Identify which cell holds the provided text, then report its [x, y] central coordinate. 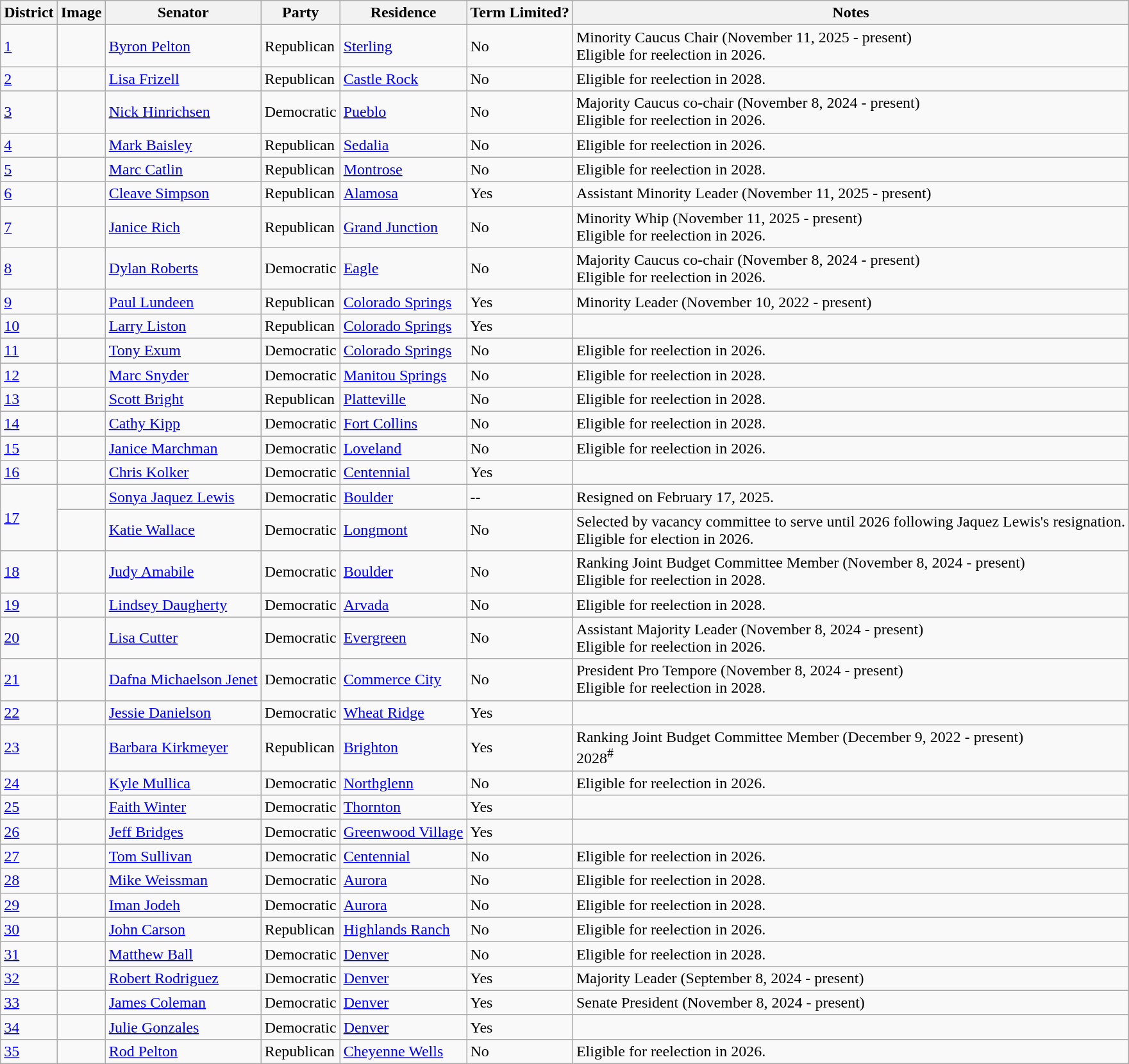
Marc Catlin [183, 169]
Lisa Cutter [183, 638]
Platteville [403, 400]
Julie Gonzales [183, 1027]
Rod Pelton [183, 1051]
Mike Weissman [183, 881]
Senator [183, 13]
Thornton [403, 807]
John Carson [183, 929]
Greenwood Village [403, 832]
Chris Kolker [183, 473]
3 [29, 112]
Loveland [403, 448]
Lindsey Daugherty [183, 605]
Party [300, 13]
9 [29, 301]
Wheat Ridge [403, 713]
Majority Leader (September 8, 2024 - present) [850, 978]
Cathy Kipp [183, 424]
21 [29, 680]
Alamosa [403, 194]
President Pro Tempore (November 8, 2024 - present)Eligible for reelection in 2028. [850, 680]
Dafna Michaelson Jenet [183, 680]
34 [29, 1027]
Iman Jodeh [183, 905]
Judy Amabile [183, 572]
Highlands Ranch [403, 929]
27 [29, 856]
Minority Whip (November 11, 2025 - present)Eligible for reelection in 2026. [850, 227]
Sterling [403, 46]
Faith Winter [183, 807]
Northglenn [403, 783]
Katie Wallace [183, 530]
Barbara Kirkmeyer [183, 748]
16 [29, 473]
Assistant Minority Leader (November 11, 2025 - present) [850, 194]
26 [29, 832]
12 [29, 375]
5 [29, 169]
Matthew Ball [183, 954]
35 [29, 1051]
28 [29, 881]
Image [81, 13]
7 [29, 227]
4 [29, 145]
Manitou Springs [403, 375]
Resigned on February 17, 2025. [850, 497]
Arvada [403, 605]
33 [29, 1002]
Longmont [403, 530]
13 [29, 400]
Notes [850, 13]
19 [29, 605]
6 [29, 194]
30 [29, 929]
Cheyenne Wells [403, 1051]
Nick Hinrichsen [183, 112]
Evergreen [403, 638]
1 [29, 46]
Senate President (November 8, 2024 - present) [850, 1002]
Dylan Roberts [183, 268]
14 [29, 424]
8 [29, 268]
Byron Pelton [183, 46]
Minority Caucus Chair (November 11, 2025 - present)Eligible for reelection in 2026. [850, 46]
Ranking Joint Budget Committee Member (November 8, 2024 - present)Eligible for reelection in 2028. [850, 572]
32 [29, 978]
Paul Lundeen [183, 301]
2 [29, 79]
11 [29, 350]
17 [29, 518]
Commerce City [403, 680]
Brighton [403, 748]
Eagle [403, 268]
31 [29, 954]
Marc Snyder [183, 375]
Pueblo [403, 112]
24 [29, 783]
District [29, 13]
Fort Collins [403, 424]
Grand Junction [403, 227]
Mark Baisley [183, 145]
Tony Exum [183, 350]
Residence [403, 13]
James Coleman [183, 1002]
Janice Marchman [183, 448]
Selected by vacancy committee to serve until 2026 following Jaquez Lewis's resignation.Eligible for election in 2026. [850, 530]
22 [29, 713]
-- [519, 497]
10 [29, 326]
Ranking Joint Budget Committee Member (December 9, 2022 - present)2028# [850, 748]
29 [29, 905]
Lisa Frizell [183, 79]
Scott Bright [183, 400]
Term Limited? [519, 13]
23 [29, 748]
Tom Sullivan [183, 856]
Larry Liston [183, 326]
Cleave Simpson [183, 194]
Castle Rock [403, 79]
18 [29, 572]
Assistant Majority Leader (November 8, 2024 - present)Eligible for reelection in 2026. [850, 638]
Jessie Danielson [183, 713]
15 [29, 448]
Sonya Jaquez Lewis [183, 497]
Sedalia [403, 145]
25 [29, 807]
Minority Leader (November 10, 2022 - present) [850, 301]
Jeff Bridges [183, 832]
Robert Rodriguez [183, 978]
Kyle Mullica [183, 783]
Janice Rich [183, 227]
20 [29, 638]
Montrose [403, 169]
